Find where the given text appears and provide that cell's center as (x, y) coordinate. 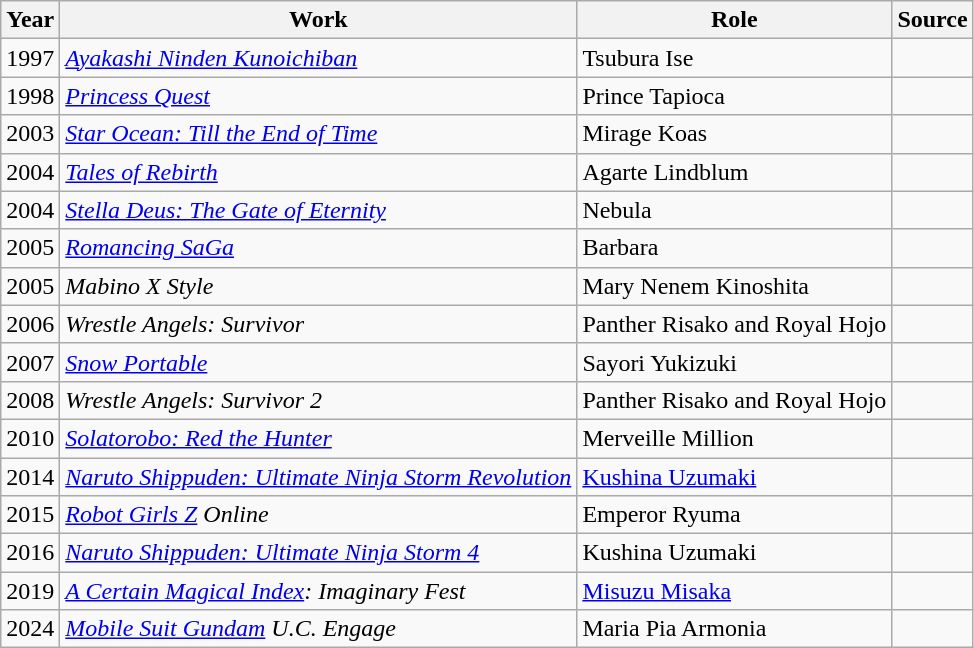
Robot Girls Z Online (318, 515)
Work (318, 20)
Wrestle Angels: Survivor (318, 324)
Wrestle Angels: Survivor 2 (318, 400)
Mirage Koas (734, 134)
2016 (30, 553)
Role (734, 20)
2006 (30, 324)
Tales of Rebirth (318, 172)
Mobile Suit Gundam U.C. Engage (318, 629)
2003 (30, 134)
Mabino X Style (318, 286)
1997 (30, 58)
2014 (30, 477)
Merveille Million (734, 438)
Princess Quest (318, 96)
Misuzu Misaka (734, 591)
Prince Tapioca (734, 96)
Naruto Shippuden: Ultimate Ninja Storm Revolution (318, 477)
Romancing SaGa (318, 248)
A Certain Magical Index: Imaginary Fest (318, 591)
Ayakashi Ninden Kunoichiban (318, 58)
2010 (30, 438)
Stella Deus: The Gate of Eternity (318, 210)
2008 (30, 400)
Barbara (734, 248)
2019 (30, 591)
Naruto Shippuden: Ultimate Ninja Storm 4 (318, 553)
Solatorobo: Red the Hunter (318, 438)
2015 (30, 515)
2007 (30, 362)
2024 (30, 629)
Emperor Ryuma (734, 515)
Snow Portable (318, 362)
Nebula (734, 210)
Mary Nenem Kinoshita (734, 286)
Year (30, 20)
Source (932, 20)
Tsubura Ise (734, 58)
Maria Pia Armonia (734, 629)
Agarte Lindblum (734, 172)
Star Ocean: Till the End of Time (318, 134)
Sayori Yukizuki (734, 362)
1998 (30, 96)
